Return (X, Y) of the center of cell containing provided text 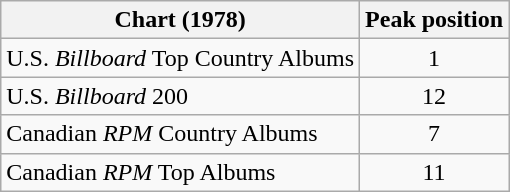
Chart (1978) (180, 20)
Canadian RPM Top Albums (180, 172)
11 (434, 172)
Peak position (434, 20)
7 (434, 134)
1 (434, 58)
U.S. Billboard Top Country Albums (180, 58)
U.S. Billboard 200 (180, 96)
Canadian RPM Country Albums (180, 134)
12 (434, 96)
